Detect which cell encompasses the target text, then output its [x, y] center coordinate. 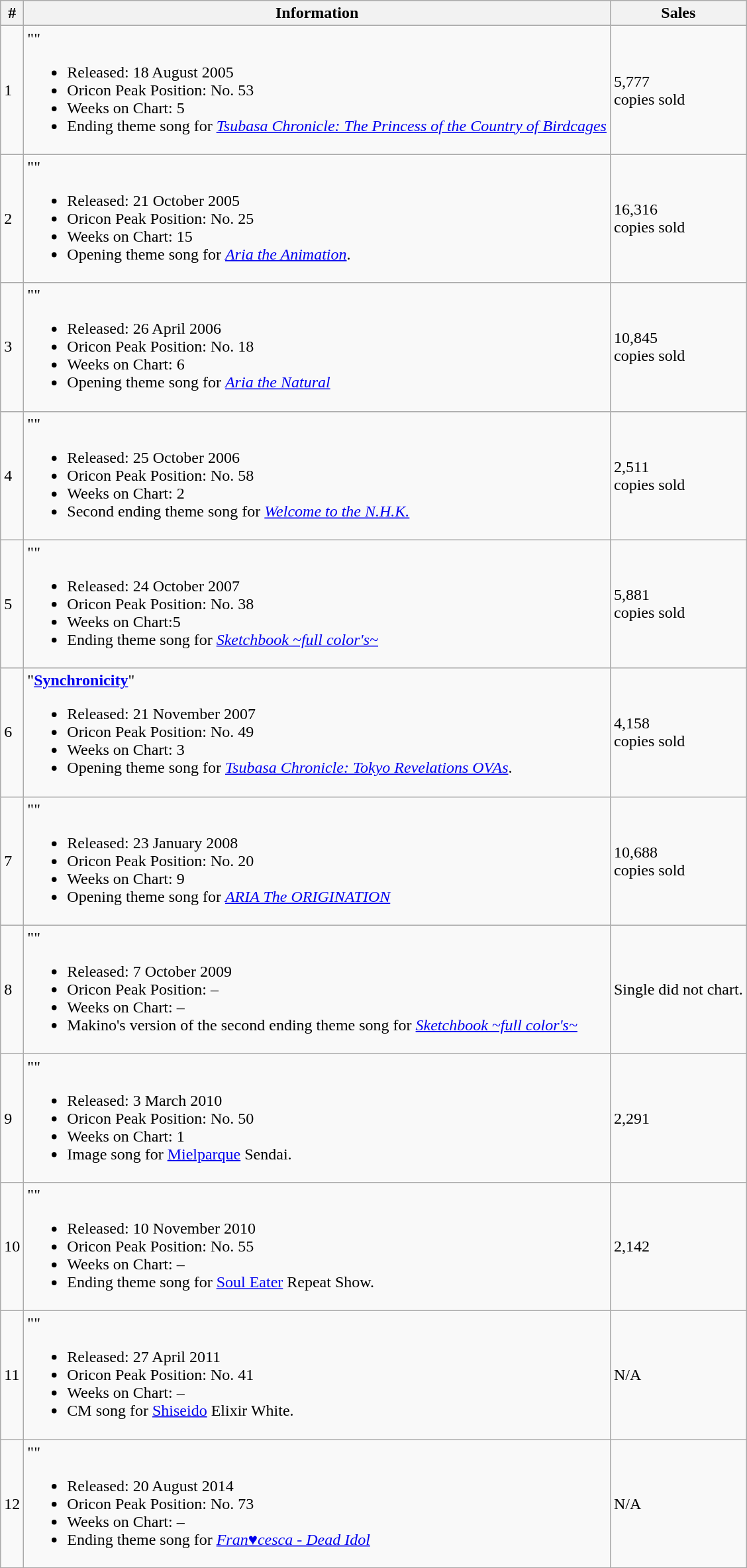
""Released: 23 January 2008Oricon Peak Position: No. 20Weeks on Chart: 9Opening theme song for ARIA The ORIGINATION [317, 861]
10 [12, 1246]
""Released: 10 November 2010Oricon Peak Position: No. 55Weeks on Chart: –Ending theme song for Soul Eater Repeat Show. [317, 1246]
6 [12, 732]
""Released: 20 August 2014Oricon Peak Position: No. 73Weeks on Chart: –Ending theme song for Fran♥cesca - Dead Idol [317, 1504]
""Released: 26 April 2006Oricon Peak Position: No. 18Weeks on Chart: 6Opening theme song for Aria the Natural [317, 347]
12 [12, 1504]
4,158copies sold [678, 732]
5,777copies sold [678, 90]
""Released: 7 October 2009Oricon Peak Position: –Weeks on Chart: –Makino's version of the second ending theme song for Sketchbook ~full color's~ [317, 989]
2 [12, 219]
Information [317, 13]
9 [12, 1118]
1 [12, 90]
# [12, 13]
3 [12, 347]
""Released: 25 October 2006Oricon Peak Position: No. 58Weeks on Chart: 2Second ending theme song for Welcome to the N.H.K. [317, 475]
10,845copies sold [678, 347]
2,142 [678, 1246]
""Released: 24 October 2007Oricon Peak Position: No. 38Weeks on Chart:5Ending theme song for Sketchbook ~full color's~ [317, 604]
2,291 [678, 1118]
""Released: 27 April 2011Oricon Peak Position: No. 41Weeks on Chart: –CM song for Shiseido Elixir White. [317, 1375]
""Released: 21 October 2005Oricon Peak Position: No. 25Weeks on Chart: 15Opening theme song for Aria the Animation. [317, 219]
10,688copies sold [678, 861]
5,881copies sold [678, 604]
Sales [678, 13]
7 [12, 861]
4 [12, 475]
5 [12, 604]
16,316copies sold [678, 219]
2,511copies sold [678, 475]
8 [12, 989]
11 [12, 1375]
Single did not chart. [678, 989]
""Released: 3 March 2010Oricon Peak Position: No. 50Weeks on Chart: 1Image song for Mielparque Sendai. [317, 1118]
